Scan for the cell matching the given text and deliver its (X, Y) coordinate at center. 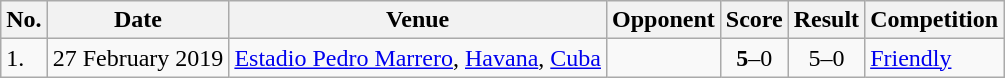
Friendly (934, 58)
Competition (934, 20)
27 February 2019 (138, 58)
No. (24, 20)
Result (826, 20)
Date (138, 20)
1. (24, 58)
Venue (418, 20)
Opponent (663, 20)
Score (754, 20)
Estadio Pedro Marrero, Havana, Cuba (418, 58)
